Search for the cell housing the specified text and yield its (X, Y) center coordinate. 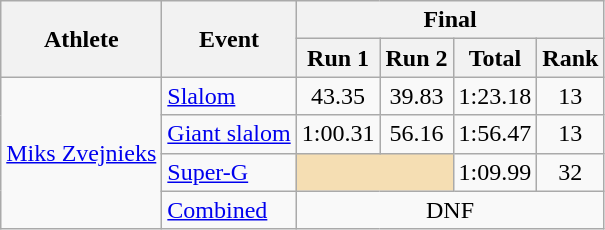
1:09.99 (495, 172)
Giant slalom (229, 134)
56.16 (416, 134)
Total (495, 58)
Miks Zvejnieks (82, 153)
DNF (450, 210)
Run 2 (416, 58)
1:23.18 (495, 96)
Slalom (229, 96)
43.35 (338, 96)
Event (229, 39)
32 (570, 172)
1:00.31 (338, 134)
39.83 (416, 96)
Combined (229, 210)
Rank (570, 58)
1:56.47 (495, 134)
Run 1 (338, 58)
Final (450, 20)
Athlete (82, 39)
Super-G (229, 172)
